Search for the cell housing the specified text and yield its [x, y] center coordinate. 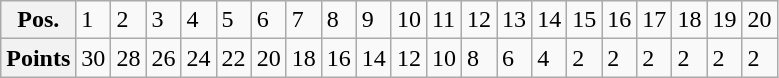
24 [198, 58]
30 [94, 58]
5 [234, 20]
22 [234, 58]
19 [724, 20]
Pos. [38, 20]
11 [444, 20]
13 [514, 20]
15 [584, 20]
9 [374, 20]
3 [164, 20]
26 [164, 58]
7 [304, 20]
Points [38, 58]
28 [128, 58]
17 [654, 20]
1 [94, 20]
